Locate the cell with the specified text and output its [x, y] center coordinate. 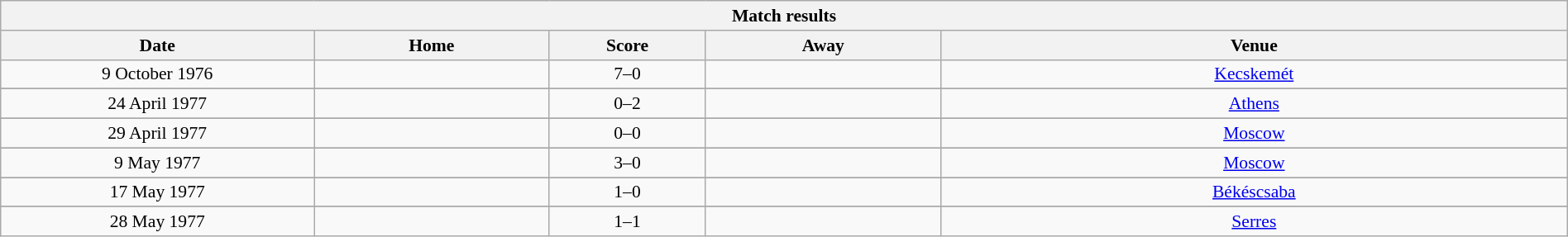
Serres [1254, 222]
3–0 [627, 163]
29 April 1977 [157, 134]
0–2 [627, 104]
Kecskemét [1254, 74]
Békéscsaba [1254, 192]
9 May 1977 [157, 163]
0–0 [627, 134]
Venue [1254, 45]
Match results [784, 16]
9 October 1976 [157, 74]
17 May 1977 [157, 192]
Date [157, 45]
Athens [1254, 104]
1–0 [627, 192]
24 April 1977 [157, 104]
7–0 [627, 74]
Away [823, 45]
Score [627, 45]
1–1 [627, 222]
Home [432, 45]
28 May 1977 [157, 222]
